For the text-containing cell, return its midpoint in [x, y] coordinate format. 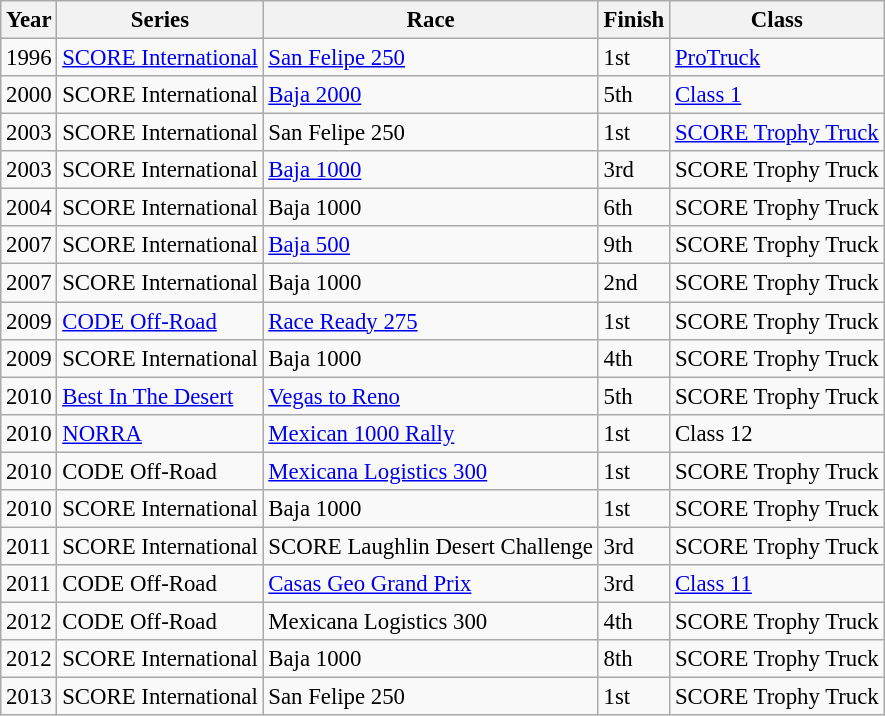
Class 11 [777, 584]
Casas Geo Grand Prix [430, 584]
ProTruck [777, 58]
NORRA [160, 433]
2013 [29, 697]
Finish [634, 20]
Best In The Desert [160, 396]
Class [777, 20]
2004 [29, 208]
Series [160, 20]
2nd [634, 283]
Mexican 1000 Rally [430, 433]
Year [29, 20]
2000 [29, 95]
1996 [29, 58]
Baja 2000 [430, 95]
9th [634, 245]
Vegas to Reno [430, 396]
Race [430, 20]
Race Ready 275 [430, 321]
Class 12 [777, 433]
Baja 500 [430, 245]
Class 1 [777, 95]
8th [634, 659]
6th [634, 208]
SCORE Laughlin Desert Challenge [430, 546]
